Scan for the cell matching the given text and deliver its (x, y) coordinate at center. 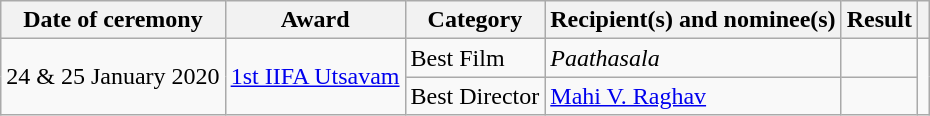
Date of ceremony (113, 20)
Result (879, 20)
Category (475, 20)
Paathasala (693, 58)
24 & 25 January 2020 (113, 77)
Best Director (475, 96)
Mahi V. Raghav (693, 96)
1st IIFA Utsavam (315, 77)
Recipient(s) and nominee(s) (693, 20)
Best Film (475, 58)
Award (315, 20)
